Return the [X, Y] coordinate for the center point of the cell that contains the specified text.  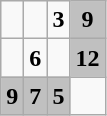
7 [36, 96]
5 [58, 96]
6 [36, 58]
12 [88, 58]
3 [58, 20]
